Pinpoint the cell where the given text exists, returning its (X, Y) midpoint coordinate. 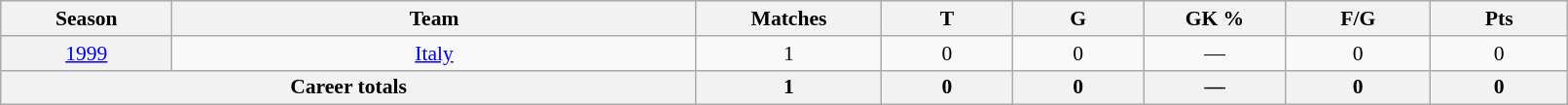
G (1078, 18)
GK % (1215, 18)
F/G (1358, 18)
1999 (87, 53)
Pts (1499, 18)
Career totals (348, 87)
Team (434, 18)
Matches (788, 18)
T (948, 18)
Italy (434, 53)
Season (87, 18)
